Return (X, Y) of the center of cell containing provided text 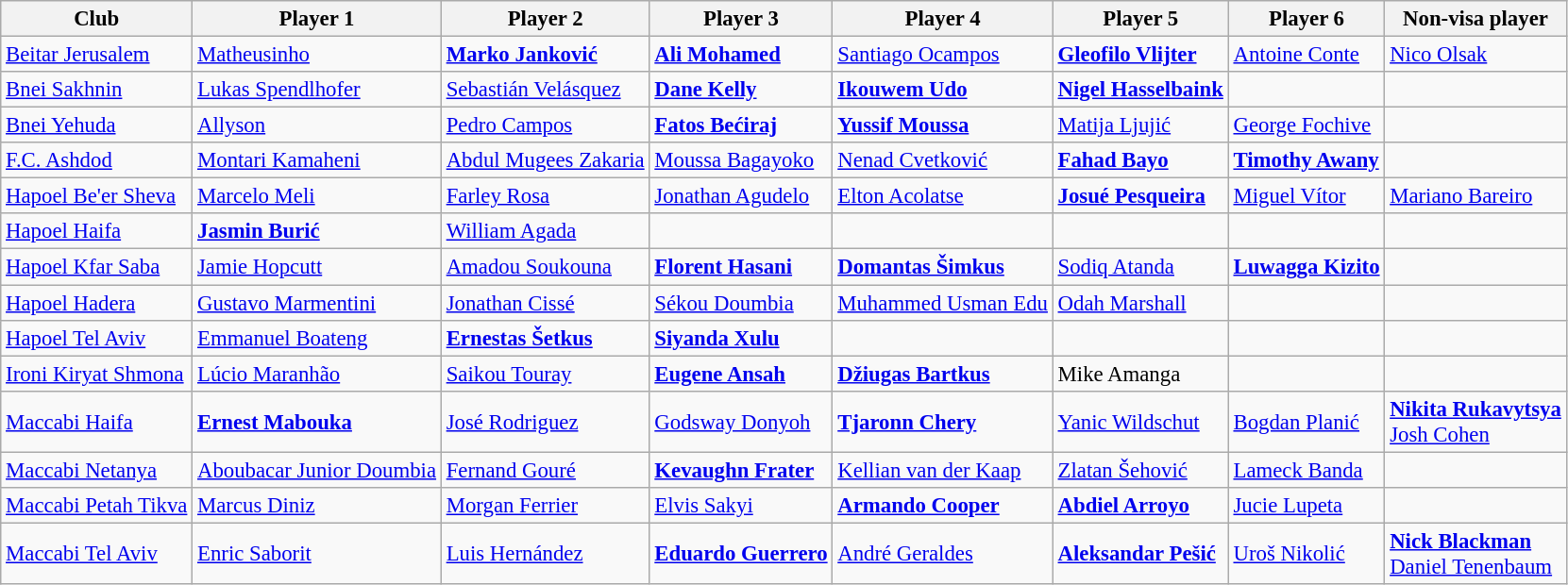
Domantas Šimkus (942, 267)
William Agada (546, 231)
José Rodriguez (546, 421)
Lameck Banda (1307, 470)
Bnei Sakhnin (96, 90)
Matija Ljujić (1140, 125)
Lukas Spendlhofer (317, 90)
Beitar Jerusalem (96, 55)
Abdul Mugees Zakaria (546, 160)
Kevaughn Frater (741, 470)
Fatos Bećiraj (741, 125)
Nigel Hasselbaink (1140, 90)
Nenad Cvetković (942, 160)
Saikou Touray (546, 374)
Ernest Mabouka (317, 421)
Zlatan Šehović (1140, 470)
Nico Olsak (1475, 55)
Aleksandar Pešić (1140, 553)
Džiugas Bartkus (942, 374)
Hapoel Tel Aviv (96, 338)
Player 3 (741, 19)
Enric Saborit (317, 553)
Josué Pesqueira (1140, 196)
Armando Cooper (942, 506)
Matheusinho (317, 55)
Godsway Donyoh (741, 421)
Siyanda Xulu (741, 338)
George Fochive (1307, 125)
Montari Kamaheni (317, 160)
Ikouwem Udo (942, 90)
Morgan Ferrier (546, 506)
Maccabi Haifa (96, 421)
Lúcio Maranhão (317, 374)
Dane Kelly (741, 90)
Player 6 (1307, 19)
Maccabi Tel Aviv (96, 553)
Nick Blackman Daniel Tenenbaum (1475, 553)
Marcelo Meli (317, 196)
Elton Acolatse (942, 196)
Emmanuel Boateng (317, 338)
Florent Hasani (741, 267)
Abdiel Arroyo (1140, 506)
Fahad Bayo (1140, 160)
Farley Rosa (546, 196)
Gleofilo Vlijter (1140, 55)
Hapoel Kfar Saba (96, 267)
Player 5 (1140, 19)
Jonathan Cissé (546, 303)
Odah Marshall (1140, 303)
Eduardo Guerrero (741, 553)
Nikita Rukavytsya Josh Cohen (1475, 421)
Jonathan Agudelo (741, 196)
Mariano Bareiro (1475, 196)
Maccabi Petah Tikva (96, 506)
Yanic Wildschut (1140, 421)
Bogdan Planić (1307, 421)
Club (96, 19)
Ironi Kiryat Shmona (96, 374)
Hapoel Hadera (96, 303)
Aboubacar Junior Doumbia (317, 470)
Pedro Campos (546, 125)
Jamie Hopcutt (317, 267)
Yussif Moussa (942, 125)
Jasmin Burić (317, 231)
Sodiq Atanda (1140, 267)
Sékou Doumbia (741, 303)
Luwagga Kizito (1307, 267)
Marko Janković (546, 55)
Jucie Lupeta (1307, 506)
Miguel Vítor (1307, 196)
Hapoel Haifa (96, 231)
Player 4 (942, 19)
Mike Amanga (1140, 374)
Bnei Yehuda (96, 125)
Sebastián Velásquez (546, 90)
Gustavo Marmentini (317, 303)
Santiago Ocampos (942, 55)
Allyson (317, 125)
Hapoel Be'er Sheva (96, 196)
F.C. Ashdod (96, 160)
Elvis Sakyi (741, 506)
Timothy Awany (1307, 160)
Antoine Conte (1307, 55)
Ernestas Šetkus (546, 338)
Tjaronn Chery (942, 421)
Maccabi Netanya (96, 470)
Eugene Ansah (741, 374)
Moussa Bagayoko (741, 160)
Marcus Diniz (317, 506)
Luis Hernández (546, 553)
Player 1 (317, 19)
Fernand Gouré (546, 470)
Kellian van der Kaap (942, 470)
Ali Mohamed (741, 55)
Uroš Nikolić (1307, 553)
Non-visa player (1475, 19)
André Geraldes (942, 553)
Player 2 (546, 19)
Amadou Soukouna (546, 267)
Muhammed Usman Edu (942, 303)
